Return [x, y] of the center of cell containing provided text 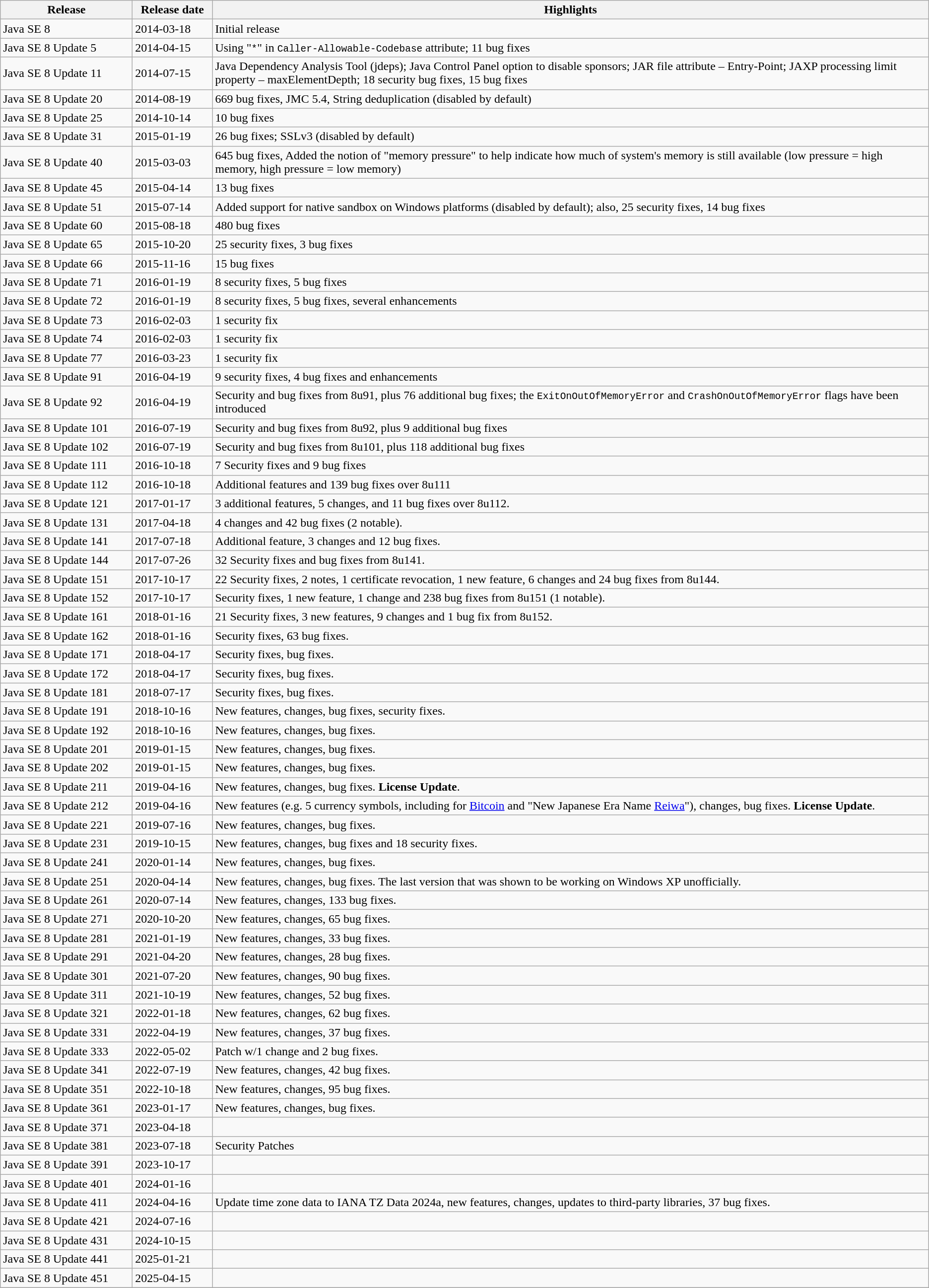
New features, changes, 52 bug fixes. [571, 995]
Java SE 8 Update 11 [66, 73]
Java SE 8 Update 151 [66, 579]
Java SE 8 Update 202 [66, 768]
Java SE 8 Update 201 [66, 749]
13 bug fixes [571, 188]
Java SE 8 Update 5 [66, 48]
21 Security fixes, 3 new features, 9 changes and 1 bug fix from 8u152. [571, 617]
2025-01-21 [173, 1259]
Java SE 8 Update 371 [66, 1127]
2023-04-18 [173, 1127]
Java SE 8 Update 251 [66, 881]
Java SE 8 Update 331 [66, 1032]
Java SE 8 Update 65 [66, 244]
Java SE 8 Update 271 [66, 919]
2019-07-16 [173, 824]
Java SE 8 Update 112 [66, 484]
Java SE 8 Update 361 [66, 1108]
Security fixes, 1 new feature, 1 change and 238 bug fixes from 8u151 (1 notable). [571, 598]
Java SE 8 Update 311 [66, 995]
2015-10-20 [173, 244]
Java SE 8 Update 71 [66, 282]
2023-10-17 [173, 1164]
Using "*" in Caller-Allowable-Codebase attribute; 11 bug fixes [571, 48]
8 security fixes, 5 bug fixes, several enhancements [571, 301]
New features, changes, 95 bug fixes. [571, 1089]
Java SE 8 Update 51 [66, 206]
Java SE 8 Update 162 [66, 636]
2023-01-17 [173, 1108]
Java SE 8 Update 431 [66, 1240]
Initial release [571, 29]
2015-04-14 [173, 188]
Java SE 8 Update 161 [66, 617]
8 security fixes, 5 bug fixes [571, 282]
26 bug fixes; SSLv3 (disabled by default) [571, 136]
Java SE 8 Update 291 [66, 957]
Java SE 8 Update 72 [66, 301]
2024-01-16 [173, 1184]
Security and bug fixes from 8u92, plus 9 additional bug fixes [571, 428]
Java SE 8 Update 261 [66, 900]
Java SE 8 Update 351 [66, 1089]
2015-01-19 [173, 136]
2017-07-26 [173, 560]
2022-10-18 [173, 1089]
New features, changes, 65 bug fixes. [571, 919]
New features, changes, 33 bug fixes. [571, 938]
2021-07-20 [173, 976]
Java SE 8 Update 31 [66, 136]
15 bug fixes [571, 264]
Java SE 8 Update 391 [66, 1164]
Java SE 8 Update 401 [66, 1184]
Additional feature, 3 changes and 12 bug fixes. [571, 541]
Java SE 8 Update 191 [66, 711]
New features, changes, 42 bug fixes. [571, 1070]
2024-10-15 [173, 1240]
Java SE 8 Update 451 [66, 1278]
New features, changes, 90 bug fixes. [571, 976]
Java SE 8 Update 212 [66, 806]
2014-03-18 [173, 29]
Java SE 8 Update 141 [66, 541]
Java SE 8 Update 171 [66, 655]
Patch w/1 change and 2 bug fixes. [571, 1051]
2019-10-15 [173, 843]
New features, changes, bug fixes. License Update. [571, 787]
Java SE 8 Update 281 [66, 938]
4 changes and 42 bug fixes (2 notable). [571, 522]
New features, changes, 37 bug fixes. [571, 1032]
Java SE 8 Update 192 [66, 730]
New features, changes, bug fixes. The last version that was shown to be working on Windows XP unofficially. [571, 881]
Security and bug fixes from 8u91, plus 76 additional bug fixes; the ExitOnOutOfMemoryError and CrashOnOutOfMemoryError flags have been introduced [571, 402]
Release date [173, 10]
Java SE 8 Update 333 [66, 1051]
Java SE 8 Update 111 [66, 466]
Security fixes, 63 bug fixes. [571, 636]
2020-07-14 [173, 900]
Java SE 8 Update 60 [66, 225]
New features, changes, 62 bug fixes. [571, 1014]
2017-01-17 [173, 503]
480 bug fixes [571, 225]
Security and bug fixes from 8u101, plus 118 additional bug fixes [571, 447]
2015-11-16 [173, 264]
10 bug fixes [571, 118]
Update time zone data to IANA TZ Data 2024a, new features, changes, updates to third-party libraries, 37 bug fixes. [571, 1203]
2021-10-19 [173, 995]
2020-01-14 [173, 862]
Java SE 8 Update 77 [66, 358]
2024-07-16 [173, 1221]
Java SE 8 Update 241 [66, 862]
2017-07-18 [173, 541]
Java SE 8 Update 131 [66, 522]
669 bug fixes, JMC 5.4, String deduplication (disabled by default) [571, 99]
Java SE 8 Update 152 [66, 598]
22 Security fixes, 2 notes, 1 certificate revocation, 1 new feature, 6 changes and 24 bug fixes from 8u144. [571, 579]
Java SE 8 Update 211 [66, 787]
Added support for native sandbox on Windows platforms (disabled by default); also, 25 security fixes, 14 bug fixes [571, 206]
2020-04-14 [173, 881]
Java SE 8 Update 92 [66, 402]
2015-03-03 [173, 162]
Java SE 8 Update 45 [66, 188]
2025-04-15 [173, 1278]
Java SE 8 Update 73 [66, 320]
2020-10-20 [173, 919]
Java SE 8 Update 341 [66, 1070]
Java SE 8 Update 74 [66, 339]
New features, changes, 133 bug fixes. [571, 900]
Additional features and 139 bug fixes over 8u111 [571, 484]
New features, changes, 28 bug fixes. [571, 957]
New features (e.g. 5 currency symbols, including for Bitcoin and "New Japanese Era Name Reiwa"), changes, bug fixes. License Update. [571, 806]
2021-04-20 [173, 957]
Java SE 8 Update 20 [66, 99]
9 security fixes, 4 bug fixes and enhancements [571, 377]
25 security fixes, 3 bug fixes [571, 244]
2015-08-18 [173, 225]
Highlights [571, 10]
2021-01-19 [173, 938]
Java SE 8 Update 231 [66, 843]
Java SE 8 Update 101 [66, 428]
2022-05-02 [173, 1051]
2014-08-19 [173, 99]
Java SE 8 Update 25 [66, 118]
Java SE 8 Update 381 [66, 1146]
2014-04-15 [173, 48]
Java SE 8 Update 102 [66, 447]
2022-04-19 [173, 1032]
2018-07-17 [173, 692]
Java SE 8 Update 301 [66, 976]
Security Patches [571, 1146]
3 additional features, 5 changes, and 11 bug fixes over 8u112. [571, 503]
2022-07-19 [173, 1070]
Java SE 8 Update 321 [66, 1014]
Java SE 8 Update 421 [66, 1221]
Java SE 8 [66, 29]
2016-03-23 [173, 358]
Java SE 8 Update 144 [66, 560]
2024-04-16 [173, 1203]
7 Security fixes and 9 bug fixes [571, 466]
Java SE 8 Update 66 [66, 264]
Java SE 8 Update 121 [66, 503]
Java SE 8 Update 40 [66, 162]
2017-04-18 [173, 522]
2014-10-14 [173, 118]
Java SE 8 Update 411 [66, 1203]
Java SE 8 Update 441 [66, 1259]
Java SE 8 Update 181 [66, 692]
Java SE 8 Update 172 [66, 674]
Java SE 8 Update 221 [66, 824]
New features, changes, bug fixes, security fixes. [571, 711]
New features, changes, bug fixes and 18 security fixes. [571, 843]
Java SE 8 Update 91 [66, 377]
2022-01-18 [173, 1014]
32 Security fixes and bug fixes from 8u141. [571, 560]
2023-07-18 [173, 1146]
2015-07-14 [173, 206]
2014-07-15 [173, 73]
Release [66, 10]
